Extract the [X, Y] coordinate from the center of the cell holding the provided text.  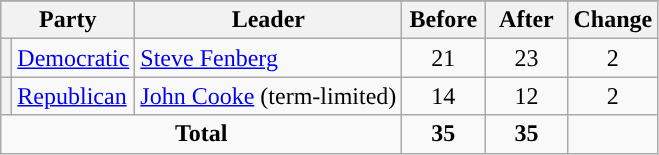
John Cooke (term-limited) [268, 96]
Total [202, 134]
Party [68, 20]
Leader [268, 20]
12 [526, 96]
Democratic [74, 58]
21 [444, 58]
Change [613, 20]
14 [444, 96]
Republican [74, 96]
After [526, 20]
Steve Fenberg [268, 58]
23 [526, 58]
Before [444, 20]
